Identify which cell holds the provided text, then report its [X, Y] central coordinate. 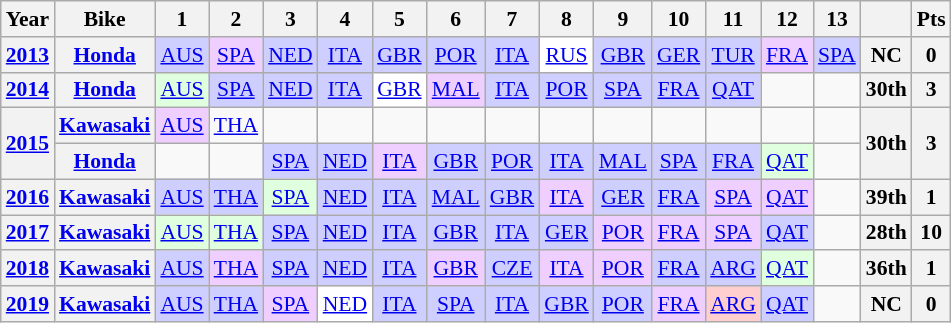
2019 [28, 304]
RUS [566, 55]
12 [787, 19]
2013 [28, 55]
36th [886, 269]
2014 [28, 90]
9 [623, 19]
4 [345, 19]
5 [400, 19]
2 [236, 19]
CZE [512, 269]
2015 [28, 144]
28th [886, 233]
2016 [28, 197]
TUR [733, 55]
Bike [104, 19]
6 [456, 19]
11 [733, 19]
Pts [932, 19]
2017 [28, 233]
8 [566, 19]
13 [837, 19]
7 [512, 19]
39th [886, 197]
Year [28, 19]
2018 [28, 269]
